Determine the (x, y) coordinate at the center of the cell enclosing the given text.  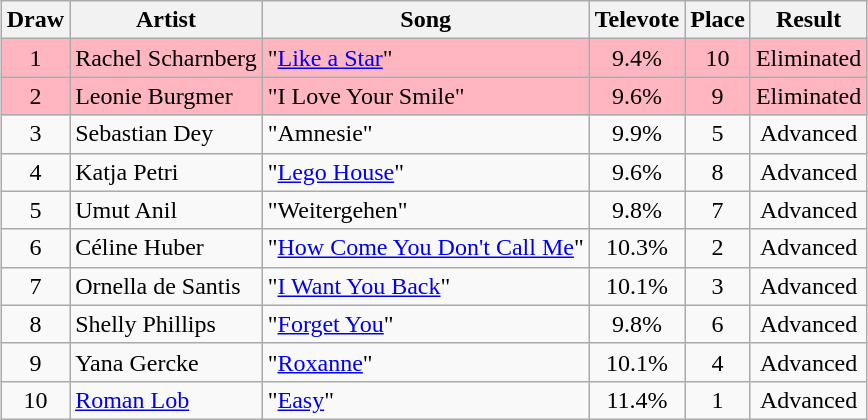
Place (718, 20)
9.9% (636, 134)
Ornella de Santis (166, 286)
11.4% (636, 400)
Televote (636, 20)
Roman Lob (166, 400)
"Weitergehen" (426, 210)
Song (426, 20)
Céline Huber (166, 248)
"How Come You Don't Call Me" (426, 248)
"I Love Your Smile" (426, 96)
"Roxanne" (426, 362)
Sebastian Dey (166, 134)
Leonie Burgmer (166, 96)
10.3% (636, 248)
9.4% (636, 58)
Yana Gercke (166, 362)
"Amnesie" (426, 134)
"Like a Star" (426, 58)
Draw (35, 20)
"Lego House" (426, 172)
Artist (166, 20)
Umut Anil (166, 210)
Katja Petri (166, 172)
Shelly Phillips (166, 324)
"Forget You" (426, 324)
Result (808, 20)
Rachel Scharnberg (166, 58)
"Easy" (426, 400)
"I Want You Back" (426, 286)
